Output the [x, y] coordinate of the center of the cell containing the given text.  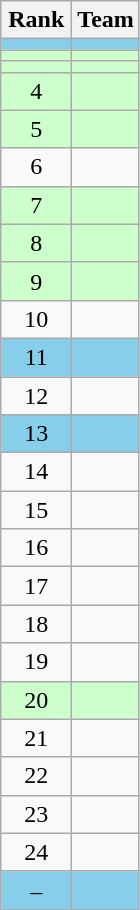
11 [36, 357]
18 [36, 624]
13 [36, 434]
12 [36, 395]
4 [36, 91]
6 [36, 167]
5 [36, 129]
– [36, 890]
17 [36, 586]
9 [36, 281]
16 [36, 548]
23 [36, 814]
7 [36, 205]
Team [106, 20]
19 [36, 662]
22 [36, 776]
21 [36, 738]
20 [36, 700]
15 [36, 510]
8 [36, 243]
24 [36, 852]
Rank [36, 20]
10 [36, 319]
14 [36, 472]
